Capture the cell that displays the provided text and extract its (x, y) central coordinate. 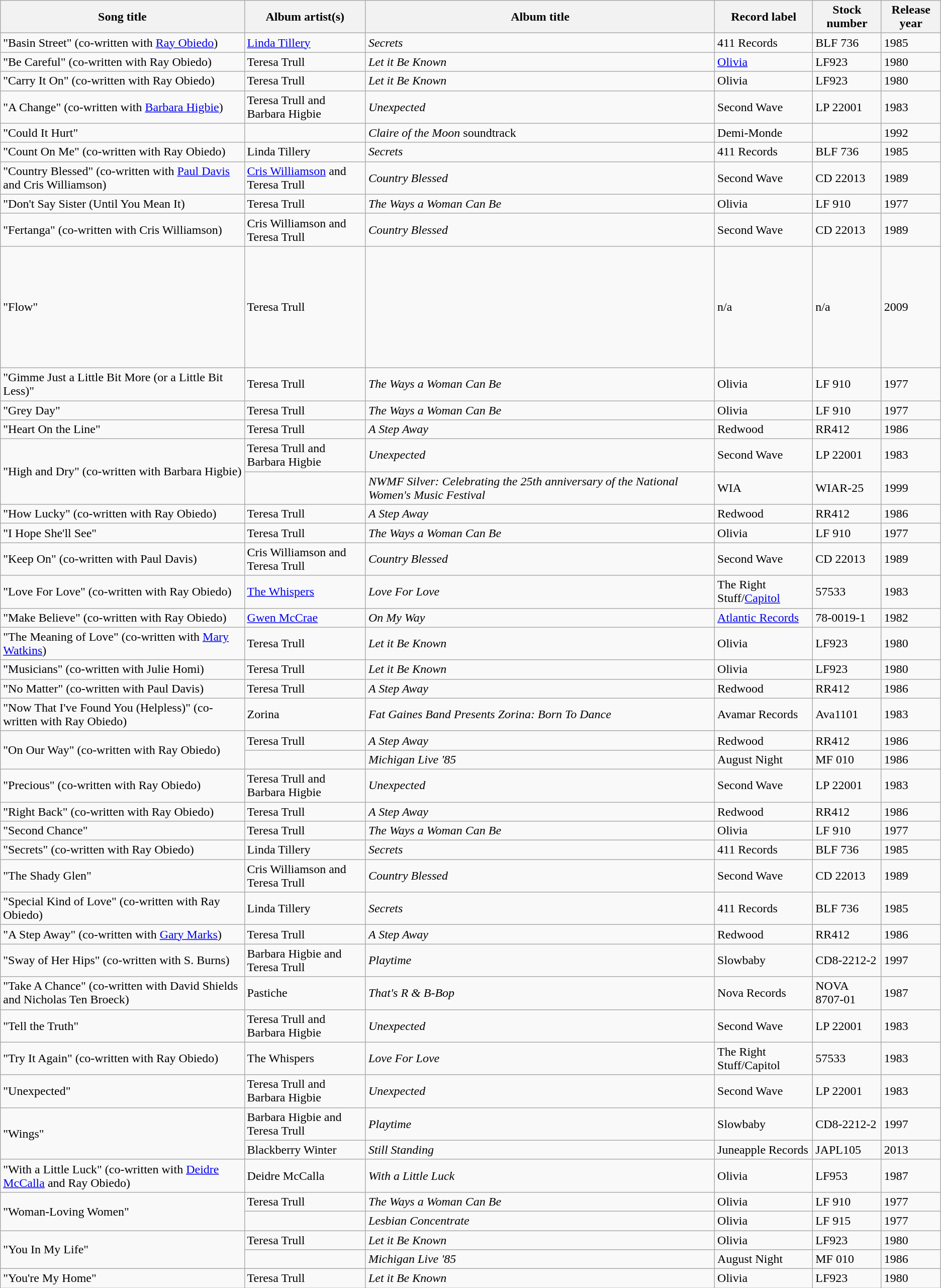
"You In My Life" (123, 1249)
Album artist(s) (305, 17)
"Woman-Loving Women" (123, 1211)
WIAR-25 (847, 488)
Still Standing (540, 1150)
1992 (911, 133)
On My Way (540, 618)
Atlantic Records (764, 618)
JAPL105 (847, 1150)
WIA (764, 488)
1982 (911, 618)
Record label (764, 17)
Lesbian Concentrate (540, 1221)
Blackberry Winter (305, 1150)
"Special Kind of Love" (co-written with Ray Obiedo) (123, 908)
"Carry It On" (co-written with Ray Obiedo) (123, 81)
"The Shady Glen" (123, 876)
"Musicians" (co-written with Julie Homi) (123, 669)
Pastiche (305, 993)
Zorina (305, 714)
Demi-Monde (764, 133)
"Right Back" (co-written with Ray Obiedo) (123, 811)
"Secrets" (co-written with Ray Obiedo) (123, 850)
With a Little Luck (540, 1176)
Fat Gaines Band Presents Zorina: Born To Dance (540, 714)
"Keep On" (co-written with Paul Davis) (123, 559)
"How Lucky" (co-written with Ray Obiedo) (123, 514)
2009 (911, 307)
"Basin Street" (co-written with Ray Obiedo) (123, 43)
"Grey Day" (123, 410)
NWMF Silver: Celebrating the 25th anniversary of the National Women's Music Festival (540, 488)
"Heart On the Line" (123, 430)
"High and Dry" (co-written with Barbara Higbie) (123, 472)
Gwen McCrae (305, 618)
"Fertanga" (co-written with Cris Williamson) (123, 229)
LF953 (847, 1176)
"Try It Again" (co-written with Ray Obiedo) (123, 1058)
NOVA 8707-01 (847, 993)
"Love For Love" (co-written with Ray Obiedo) (123, 591)
"Make Believe" (co-written with Ray Obiedo) (123, 618)
Album title (540, 17)
Stock number (847, 17)
That's R & B-Bop (540, 993)
Claire of the Moon soundtrack (540, 133)
LF 915 (847, 1221)
Release year (911, 17)
"On Our Way" (co-written with Ray Obiedo) (123, 750)
"Sway of Her Hips" (co-written with S. Burns) (123, 961)
1999 (911, 488)
Juneapple Records (764, 1150)
"A Step Away" (co-written with Gary Marks) (123, 934)
Deidre McCalla (305, 1176)
"No Matter" (co-written with Paul Davis) (123, 689)
2013 (911, 1150)
"Don't Say Sister (Until You Mean It) (123, 204)
Avamar Records (764, 714)
"With a Little Luck" (co-written with Deidre McCalla and Ray Obiedo) (123, 1176)
"Country Blessed" (co-written with Paul Davis and Cris Williamson) (123, 178)
Ava1101 (847, 714)
"Tell the Truth" (123, 1026)
"Second Chance" (123, 831)
Song title (123, 17)
"A Change" (co-written with Barbara Higbie) (123, 107)
"Take A Chance" (co-written with David Shields and Nicholas Ten Broeck) (123, 993)
"Be Careful" (co-written with Ray Obiedo) (123, 62)
"Count On Me" (co-written with Ray Obiedo) (123, 152)
"Flow" (123, 307)
"Could It Hurt" (123, 133)
"I Hope She'll See" (123, 533)
"You're My Home" (123, 1278)
"Gimme Just a Little Bit More (or a Little Bit Less)" (123, 384)
Nova Records (764, 993)
78-0019-1 (847, 618)
"Precious" (co-written with Ray Obiedo) (123, 786)
"Now That I've Found You (Helpless)" (co-written with Ray Obiedo) (123, 714)
"Unexpected" (123, 1091)
"Wings" (123, 1134)
"The Meaning of Love" (co-written with Mary Watkins) (123, 644)
